From the cell containing the given text, extract its center point as [X, Y] coordinate. 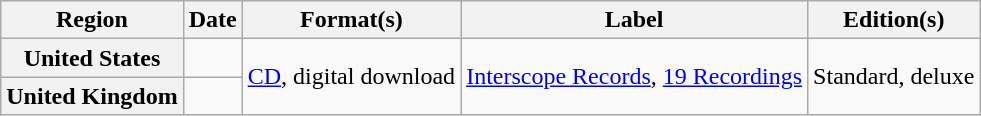
Label [634, 20]
Region [92, 20]
Format(s) [351, 20]
Standard, deluxe [894, 77]
United States [92, 58]
Date [212, 20]
CD, digital download [351, 77]
Edition(s) [894, 20]
United Kingdom [92, 96]
Interscope Records, 19 Recordings [634, 77]
